Extract the (X, Y) coordinate from the center of the cell holding the provided text.  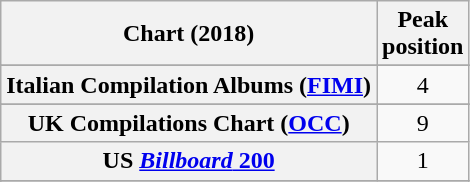
Peak position (423, 34)
Chart (2018) (189, 34)
9 (423, 123)
US Billboard 200 (189, 161)
1 (423, 161)
UK Compilations Chart (OCC) (189, 123)
Italian Compilation Albums (FIMI) (189, 85)
4 (423, 85)
